Find where the given text appears and provide that cell's center as (X, Y) coordinate. 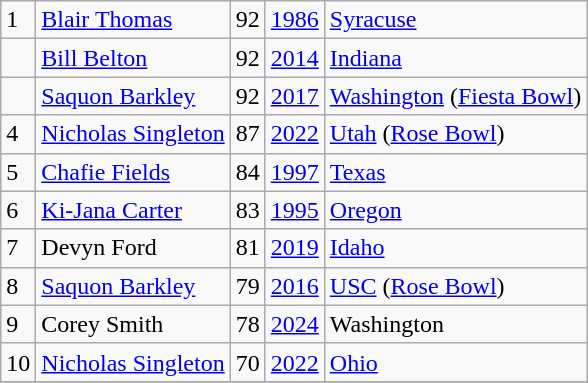
Texas (455, 172)
Washington (455, 324)
Devyn Ford (133, 248)
1995 (294, 210)
Utah (Rose Bowl) (455, 134)
Blair Thomas (133, 20)
1986 (294, 20)
5 (18, 172)
4 (18, 134)
8 (18, 286)
7 (18, 248)
79 (248, 286)
10 (18, 362)
Chafie Fields (133, 172)
Indiana (455, 58)
Washington (Fiesta Bowl) (455, 96)
2016 (294, 286)
Oregon (455, 210)
78 (248, 324)
1 (18, 20)
Idaho (455, 248)
9 (18, 324)
2024 (294, 324)
Bill Belton (133, 58)
81 (248, 248)
1997 (294, 172)
Syracuse (455, 20)
Ohio (455, 362)
2017 (294, 96)
2014 (294, 58)
70 (248, 362)
6 (18, 210)
83 (248, 210)
87 (248, 134)
84 (248, 172)
2019 (294, 248)
Ki-Jana Carter (133, 210)
Corey Smith (133, 324)
USC (Rose Bowl) (455, 286)
